Scan for the cell matching the given text and deliver its [X, Y] coordinate at center. 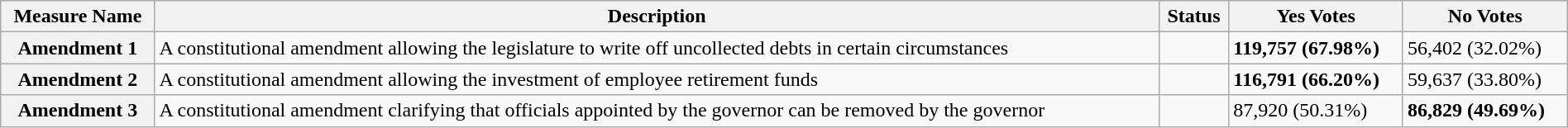
Amendment 1 [78, 48]
86,829 (49.69%) [1485, 111]
A constitutional amendment allowing the investment of employee retirement funds [657, 79]
Amendment 3 [78, 111]
No Votes [1485, 17]
Yes Votes [1317, 17]
56,402 (32.02%) [1485, 48]
87,920 (50.31%) [1317, 111]
A constitutional amendment allowing the legislature to write off uncollected debts in certain circumstances [657, 48]
A constitutional amendment clarifying that officials appointed by the governor can be removed by the governor [657, 111]
59,637 (33.80%) [1485, 79]
116,791 (66.20%) [1317, 79]
Measure Name [78, 17]
Amendment 2 [78, 79]
Description [657, 17]
119,757 (67.98%) [1317, 48]
Status [1193, 17]
